Return the [X, Y] coordinate for the center point of the cell that contains the specified text.  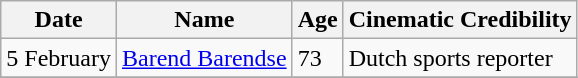
Name [204, 20]
Age [318, 20]
Barend Barendse [204, 58]
73 [318, 58]
5 February [59, 58]
Date [59, 20]
Cinematic Credibility [460, 20]
Dutch sports reporter [460, 58]
